Provide the (X, Y) coordinate of the cell's center where the given text is located.  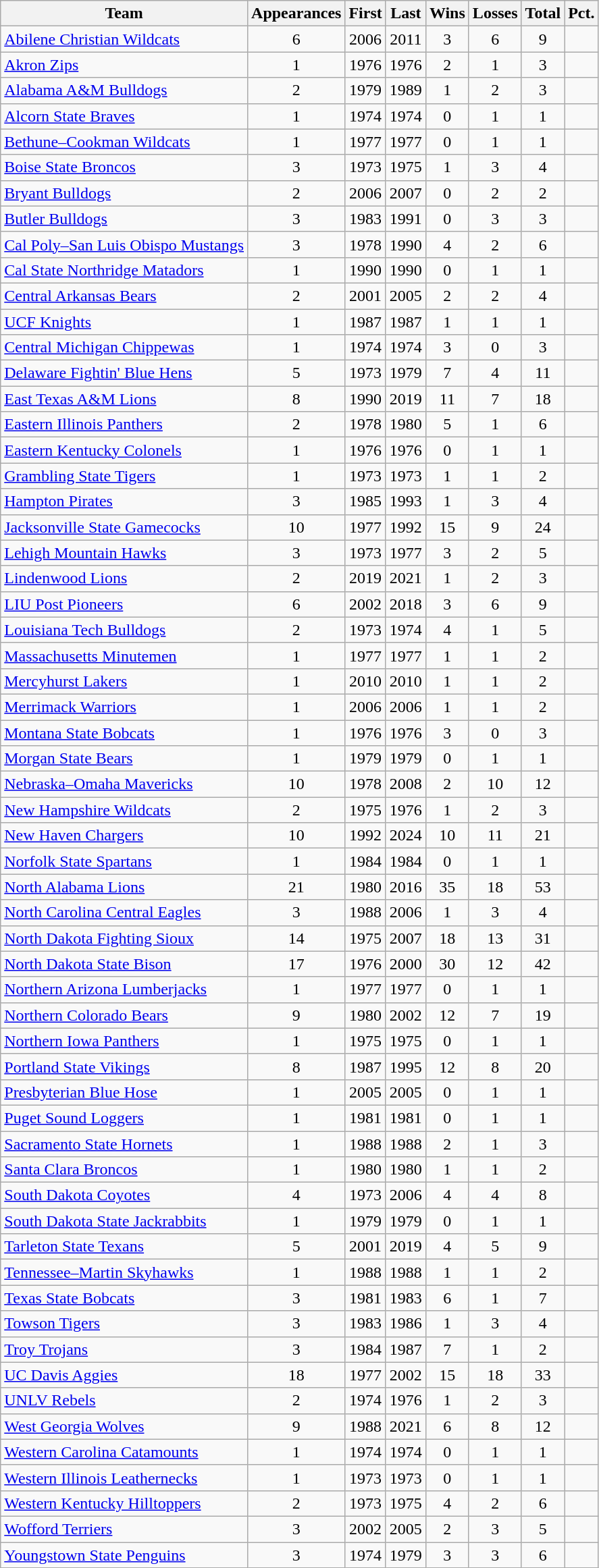
1995 (405, 1066)
North Alabama Lions (124, 887)
2008 (405, 784)
1986 (405, 1324)
1989 (405, 90)
Appearances (296, 13)
Sacramento State Hornets (124, 1144)
Nebraska–Omaha Mavericks (124, 784)
North Carolina Central Eagles (124, 913)
Morgan State Bears (124, 759)
LIU Post Pioneers (124, 604)
1985 (365, 502)
North Dakota Fighting Sioux (124, 938)
South Dakota Coyotes (124, 1195)
North Dakota State Bison (124, 964)
Merrimack Warriors (124, 707)
2011 (405, 39)
Cal State Northridge Matadors (124, 270)
Presbyterian Blue Hose (124, 1092)
17 (296, 964)
1991 (405, 219)
UCF Knights (124, 322)
Abilene Christian Wildcats (124, 39)
Grambling State Tigers (124, 476)
Troy Trojans (124, 1349)
New Hampshire Wildcats (124, 810)
Tennessee–Martin Skyhawks (124, 1272)
53 (543, 887)
Norfolk State Spartans (124, 861)
South Dakota State Jackrabbits (124, 1221)
Alabama A&M Bulldogs (124, 90)
Central Arkansas Bears (124, 296)
Massachusetts Minutemen (124, 655)
UC Davis Aggies (124, 1375)
Tarleton State Texans (124, 1247)
Lehigh Mountain Hawks (124, 553)
Central Michigan Chippewas (124, 348)
Northern Arizona Lumberjacks (124, 990)
14 (296, 938)
Lindenwood Lions (124, 578)
New Haven Chargers (124, 836)
31 (543, 938)
Cal Poly–San Luis Obispo Mustangs (124, 244)
33 (543, 1375)
Wofford Terriers (124, 1529)
Western Kentucky Hilltoppers (124, 1503)
Losses (495, 13)
Northern Colorado Bears (124, 1015)
35 (447, 887)
Akron Zips (124, 65)
Wins (447, 13)
Alcorn State Braves (124, 116)
West Georgia Wolves (124, 1426)
Towson Tigers (124, 1324)
2016 (405, 887)
Butler Bulldogs (124, 219)
20 (543, 1066)
Total (543, 13)
Bryant Bulldogs (124, 193)
13 (495, 938)
Santa Clara Broncos (124, 1170)
2018 (405, 604)
Jacksonville State Gamecocks (124, 527)
Western Illinois Leathernecks (124, 1478)
24 (543, 527)
Eastern Kentucky Colonels (124, 450)
Puget Sound Loggers (124, 1118)
UNLV Rebels (124, 1401)
First (365, 13)
Western Carolina Catamounts (124, 1452)
Louisiana Tech Bulldogs (124, 630)
2024 (405, 836)
2000 (405, 964)
Portland State Vikings (124, 1066)
42 (543, 964)
Bethune–Cookman Wildcats (124, 142)
Youngstown State Penguins (124, 1555)
1993 (405, 502)
Hampton Pirates (124, 502)
Boise State Broncos (124, 167)
Texas State Bobcats (124, 1298)
30 (447, 964)
Mercyhurst Lakers (124, 681)
19 (543, 1015)
East Texas A&M Lions (124, 399)
Eastern Illinois Panthers (124, 425)
Delaware Fightin' Blue Hens (124, 373)
Team (124, 13)
Northern Iowa Panthers (124, 1041)
Pct. (581, 13)
Last (405, 13)
Montana State Bobcats (124, 732)
